Determine the [X, Y] coordinate at the center of the cell enclosing the given text.  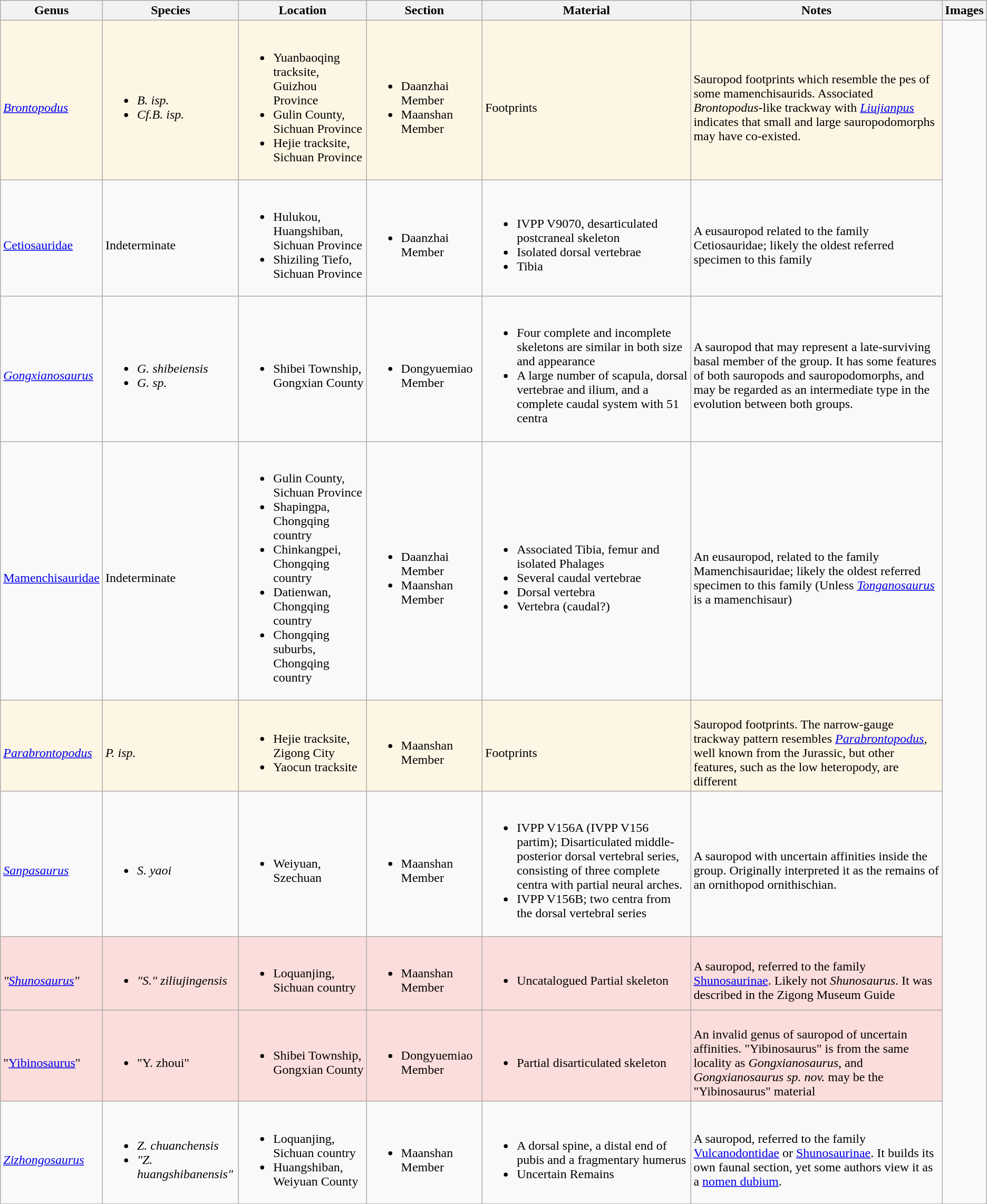
Weiyuan, Szechuan [303, 863]
"Y. zhoui" [170, 1055]
Gongxianosaurus [52, 369]
Mamenchisauridae [52, 570]
Zizhongosaurus [52, 1152]
"Yibinosaurus" [52, 1055]
Genus [52, 11]
A sauropod, referred to the family Shunosaurinae. Likely not Shunosaurus. It was described in the Zigong Museum Guide [816, 973]
Material [586, 11]
Section [424, 11]
Uncatalogued Partial skeleton [586, 973]
IVPP V9070, desarticulated postcraneal skeletonIsolated dorsal vertebraeTibia [586, 238]
Hejie tracksite, Zigong CityYaocun tracksite [303, 745]
A dorsal spine, a distal end of pubis and a fragmentary humerusUncertain Remains [586, 1152]
"S." ziliujingensis [170, 973]
Associated Tibia, femur and isolated PhalagesSeveral caudal vertebraeDorsal vertebraVertebra (caudal?) [586, 570]
Cetiosauridae [52, 238]
Sanpasaurus [52, 863]
A eusauropod related to the family Cetiosauridae; likely the oldest referred specimen to this family [816, 238]
G. shibeiensisG. sp. [170, 369]
S. yaoi [170, 863]
Notes [816, 11]
B. isp.Cf.B. isp. [170, 100]
A sauropod with uncertain affinities inside the group. Originally interpreted it as the remains of an ornithopod ornithischian. [816, 863]
Loquanjing, Sichuan countryHuangshiban, Weiyuan County [303, 1152]
Images [964, 11]
A sauropod, referred to the family Vulcanodontidae or Shunosaurinae. It builds its own faunal section, yet some authors view it as a nomen dubium. [816, 1152]
P. isp. [170, 745]
Loquanjing, Sichuan country [303, 973]
Daanzhai Member [424, 238]
Brontopodus [52, 100]
Z. chuanchensis"Z. huangshibanensis" [170, 1152]
Partial disarticulated skeleton [586, 1055]
Location [303, 11]
Species [170, 11]
Yuanbaoqing tracksite, Guizhou ProvinceGulin County, Sichuan ProvinceHejie tracksite, Sichuan Province [303, 100]
Parabrontopodus [52, 745]
An eusauropod, related to the family Mamenchisauridae; likely the oldest referred specimen to this family (Unless Tonganosaurus is a mamenchisaur) [816, 570]
Hulukou, Huangshiban, Sichuan ProvinceShiziling Tiefo, Sichuan Province [303, 238]
"Shunosaurus" [52, 973]
